Detect which cell encompasses the target text, then output its [x, y] center coordinate. 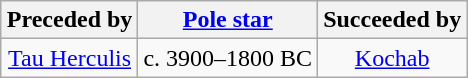
Succeeded by [392, 20]
Kochab [392, 58]
Preceded by [70, 20]
Pole star [228, 20]
c. 3900–1800 BC [228, 58]
Tau Herculis [70, 58]
